Extract the (x, y) coordinate from the center of the cell holding the provided text.  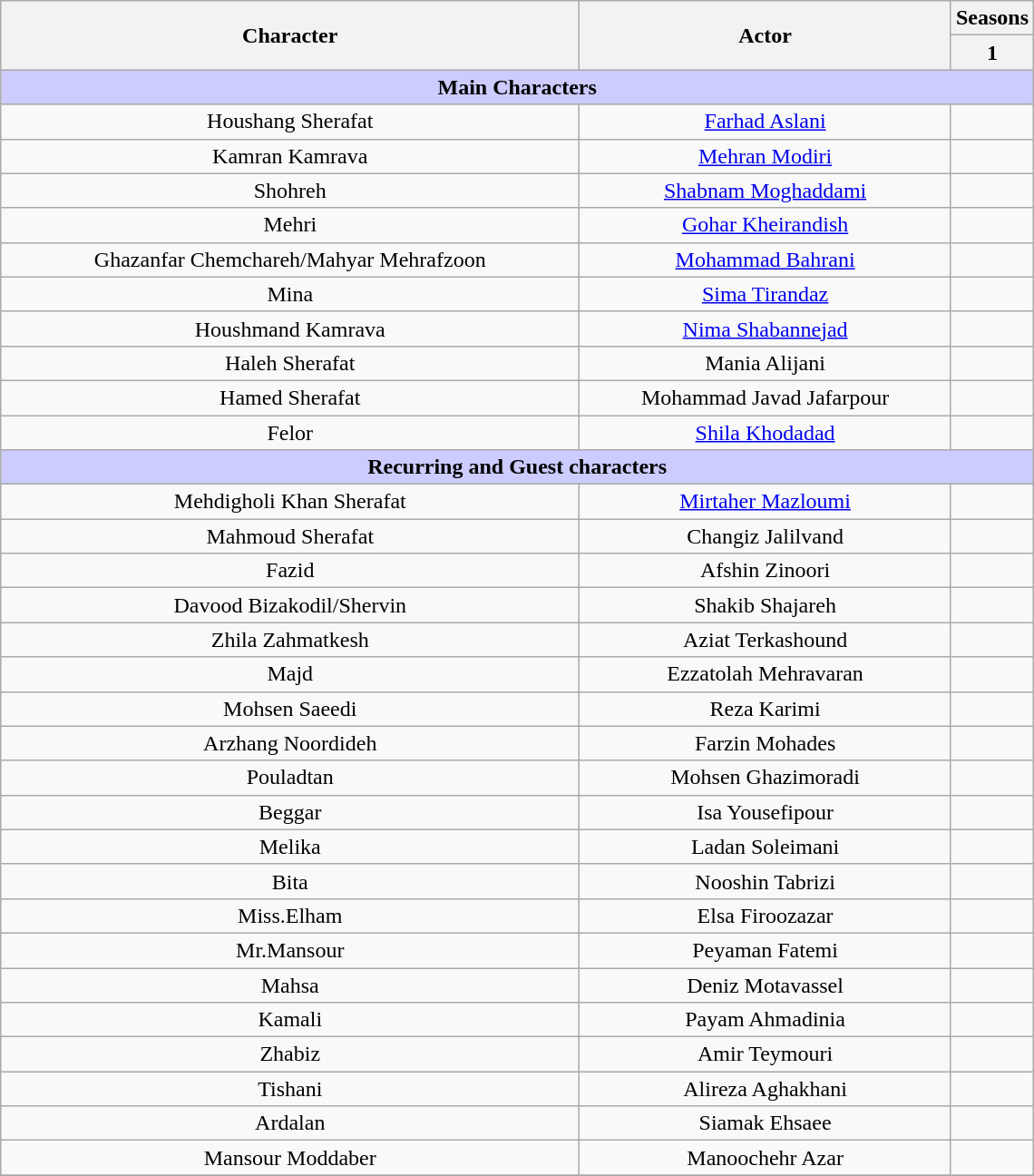
Amir Teymouri (766, 1054)
Kamali (290, 1020)
Elsa Firoozazar (766, 916)
Bita (290, 881)
Mahmoud Sherafat (290, 536)
Shila Khodadad (766, 433)
Main Characters (517, 87)
Isa Yousefipour (766, 812)
Mohammad Javad Jafarpour (766, 397)
Character (290, 35)
Mehdigholi Khan Sherafat (290, 502)
Mohsen Ghazimoradi (766, 778)
Ardalan (290, 1123)
Zhabiz (290, 1054)
Deniz Motavassel (766, 985)
Mina (290, 294)
Miss.Elham (290, 916)
Alireza Aghakhani (766, 1089)
Farhad Aslani (766, 122)
Mahsa (290, 985)
Shohreh (290, 191)
Mehri (290, 225)
Mr.Mansour (290, 950)
Kamran Kamrava (290, 156)
Pouladtan (290, 778)
Houshmand Kamrava (290, 328)
Aziat Terkashound (766, 640)
1 (992, 53)
Mirtaher Mazloumi (766, 502)
Houshang Sherafat (290, 122)
Mehran Modiri (766, 156)
Mohsen Saeedi (290, 709)
Felor (290, 433)
Changiz Jalilvand (766, 536)
Ladan Soleimani (766, 847)
Mohammad Bahrani (766, 260)
Haleh Sherafat (290, 363)
Mansour Moddaber (290, 1158)
Actor (766, 35)
Payam Ahmadinia (766, 1020)
Shakib Shajareh (766, 605)
Reza Karimi (766, 709)
Arzhang Noordideh (290, 743)
Davood Bizakodil/Shervin (290, 605)
Hamed Sherafat (290, 397)
Majd (290, 674)
Siamak Ehsaee (766, 1123)
Zhila Zahmatkesh (290, 640)
Ghazanfar Chemchareh/Mahyar Mehrafzoon (290, 260)
Gohar Kheirandish (766, 225)
Manoochehr Azar (766, 1158)
Peyaman Fatemi (766, 950)
Shabnam Moghaddami (766, 191)
Afshin Zinoori (766, 571)
Farzin Mohades (766, 743)
Nooshin Tabrizi (766, 881)
Seasons (992, 18)
Fazid (290, 571)
Recurring and Guest characters (517, 467)
Ezzatolah Mehravaran (766, 674)
Sima Tirandaz (766, 294)
Beggar (290, 812)
Tishani (290, 1089)
Mania Alijani (766, 363)
Nima Shabannejad (766, 328)
Melika (290, 847)
